Locate the cell with the specified text and output its [X, Y] center coordinate. 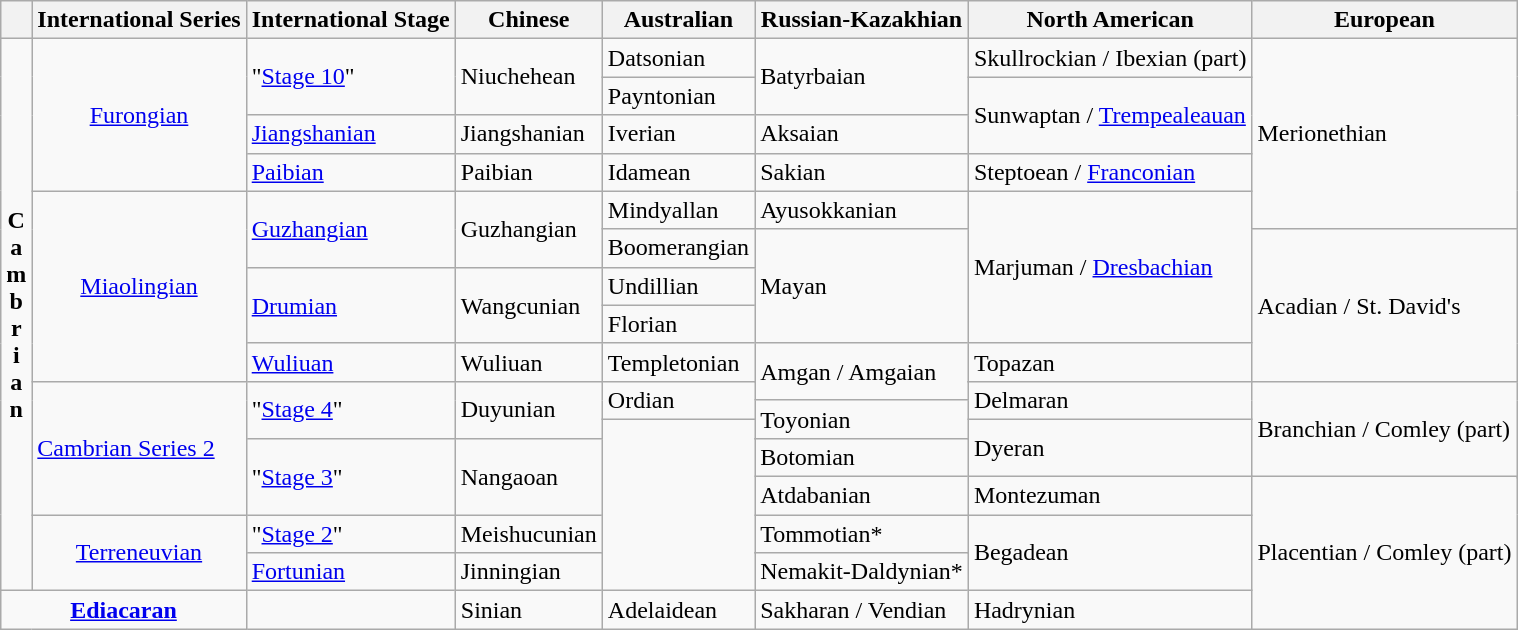
Sakharan / Vendian [862, 610]
Idamean [678, 172]
"Stage 3" [350, 476]
Australian [678, 20]
Hadrynian [1110, 610]
International Stage [350, 20]
Adelaidean [678, 610]
Templetonian [678, 362]
Atdabanian [862, 496]
Wangcunian [528, 305]
Florian [678, 324]
Branchian / Comley (part) [1384, 428]
Merionethian [1384, 134]
Boomerangian [678, 248]
Amgan / Amgaian [862, 372]
Topazan [1110, 362]
Miaolingian [139, 286]
Delmaran [1110, 400]
Drumian [350, 305]
Sakian [862, 172]
Terreneuvian [139, 553]
Fortunian [350, 572]
Undillian [678, 286]
Steptoean / Franconian [1110, 172]
Furongian [139, 115]
Mindyallan [678, 210]
Nangaoan [528, 476]
Jinningian [528, 572]
Russian-Kazakhian [862, 20]
Nemakit-Daldynian* [862, 572]
Chinese [528, 20]
"Stage 4" [350, 410]
"Stage 10" [350, 77]
Iverian [678, 134]
Sinian [528, 610]
European [1384, 20]
Marjuman / Dresbachian [1110, 267]
Batyrbaian [862, 77]
Dyeran [1110, 448]
Skullrockian / Ibexian (part) [1110, 58]
Aksaian [862, 134]
Payntonian [678, 96]
Datsonian [678, 58]
Ayusokkanian [862, 210]
"Stage 2" [350, 534]
Sunwaptan / Trempealeauan [1110, 115]
Cambrian [16, 315]
Toyonian [862, 419]
Duyunian [528, 410]
Ordian [678, 400]
Montezuman [1110, 496]
Botomian [862, 457]
Meishucunian [528, 534]
Acadian / St. David's [1384, 305]
Tommotian* [862, 534]
Cambrian Series 2 [139, 448]
Niuchehean [528, 77]
Ediacaran [124, 610]
Placentian / Comley (part) [1384, 553]
Mayan [862, 286]
International Series [139, 20]
North American [1110, 20]
Begadean [1110, 553]
